Provide the [x, y] coordinate of the cell's center where the given text is located.  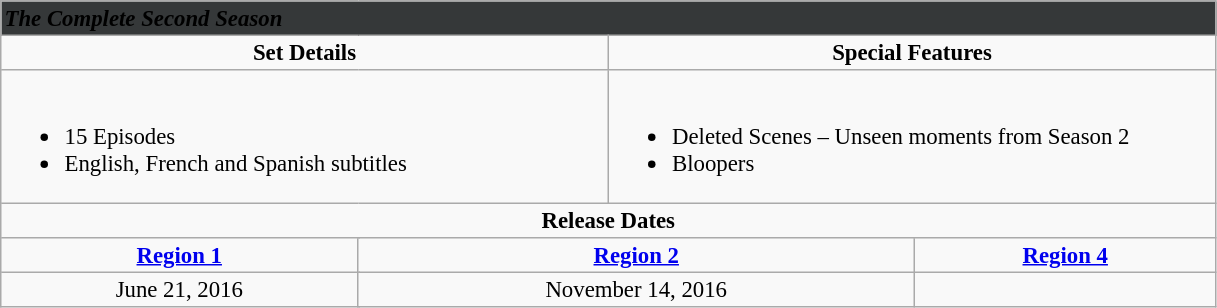
Region 1 [180, 255]
Special Features [912, 52]
Deleted Scenes – Unseen moments from Season 2Bloopers [912, 137]
The Complete Second Season [608, 18]
Region 4 [1066, 255]
Set Details [305, 52]
Release Dates [608, 221]
November 14, 2016 [636, 290]
15 EpisodesEnglish, French and Spanish subtitles [305, 137]
June 21, 2016 [180, 290]
Region 2 [636, 255]
